Determine the (X, Y) coordinate at the center of the cell enclosing the given text.  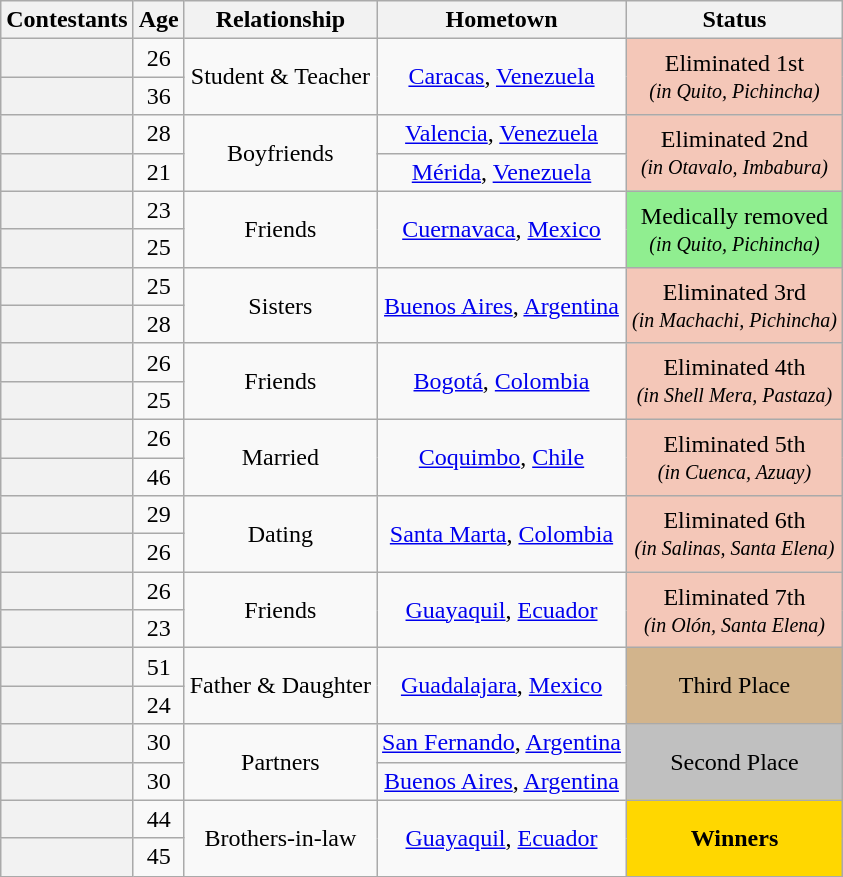
Dating (280, 534)
24 (158, 705)
Eliminated 5th(in Cuenca, Azuay) (734, 457)
21 (158, 172)
Brothers-in-law (280, 838)
Age (158, 20)
Father & Daughter (280, 686)
Hometown (502, 20)
44 (158, 819)
Boyfriends (280, 153)
29 (158, 515)
46 (158, 477)
Sisters (280, 305)
Status (734, 20)
Eliminated 4th(in Shell Mera, Pastaza) (734, 381)
Winners (734, 838)
Eliminated 3rd(in Machachi, Pichincha) (734, 305)
Bogotá, Colombia (502, 381)
Caracas, Venezuela (502, 77)
Santa Marta, Colombia (502, 534)
Cuernavaca, Mexico (502, 229)
Medically removed(in Quito, Pichincha) (734, 229)
Coquimbo, Chile (502, 457)
Eliminated 7th(in Olón, Santa Elena) (734, 610)
Eliminated 2nd(in Otavalo, Imbabura) (734, 153)
Eliminated 1st(in Quito, Pichincha) (734, 77)
Eliminated 6th(in Salinas, Santa Elena) (734, 534)
Partners (280, 762)
36 (158, 96)
45 (158, 857)
Third Place (734, 686)
Contestants (67, 20)
51 (158, 667)
Valencia, Venezuela (502, 134)
Mérida, Venezuela (502, 172)
Student & Teacher (280, 77)
Guadalajara, Mexico (502, 686)
Second Place (734, 762)
Relationship (280, 20)
Married (280, 457)
San Fernando, Argentina (502, 743)
